Pinpoint the cell where the given text exists, returning its (X, Y) midpoint coordinate. 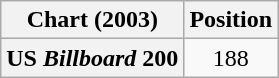
US Billboard 200 (92, 58)
Position (231, 20)
Chart (2003) (92, 20)
188 (231, 58)
